Find where the given text appears and provide that cell's center as (x, y) coordinate. 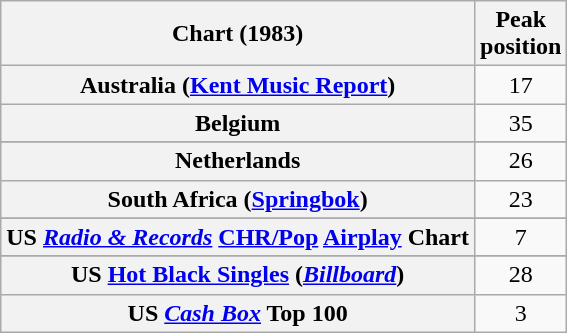
3 (521, 313)
US Hot Black Singles (Billboard) (238, 275)
Australia (Kent Music Report) (238, 85)
17 (521, 85)
35 (521, 123)
7 (521, 237)
Belgium (238, 123)
US Cash Box Top 100 (238, 313)
Chart (1983) (238, 34)
23 (521, 199)
Netherlands (238, 161)
US Radio & Records CHR/Pop Airplay Chart (238, 237)
26 (521, 161)
South Africa (Springbok) (238, 199)
Peakposition (521, 34)
28 (521, 275)
